Determine the [x, y] coordinate at the center of the cell enclosing the given text.  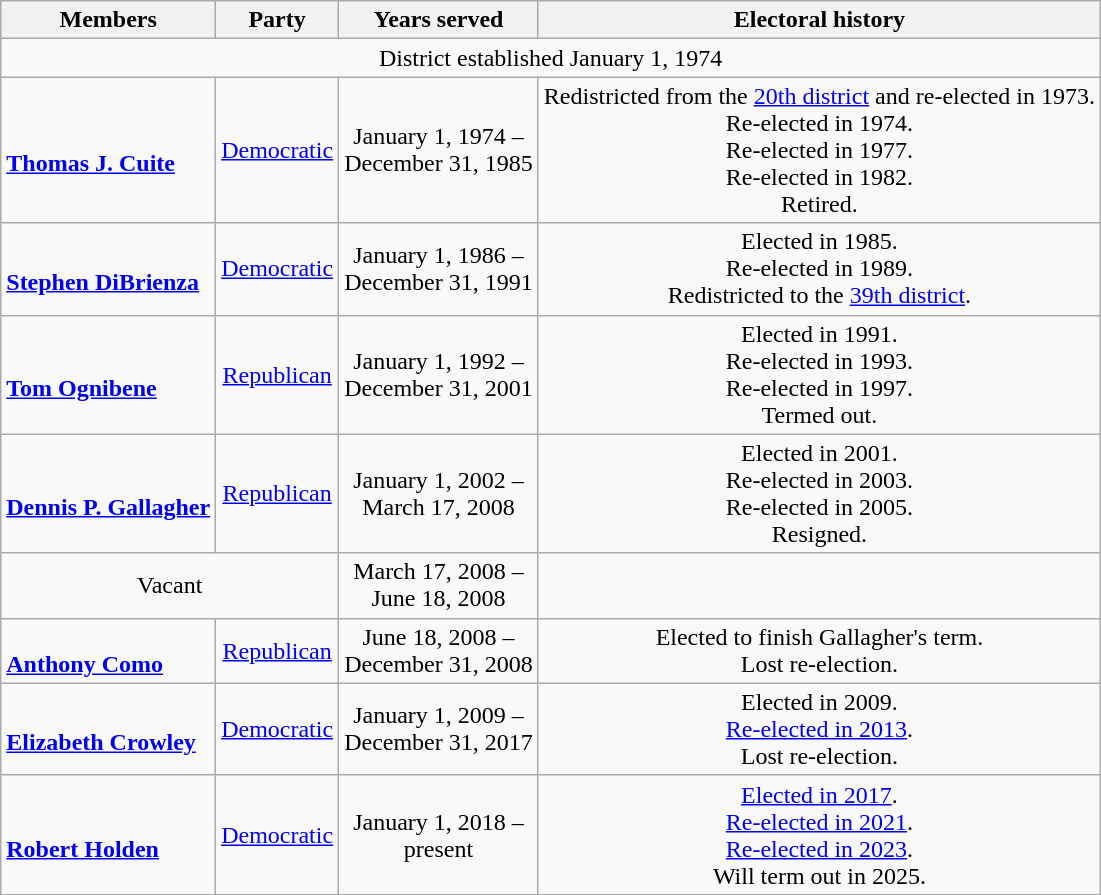
Vacant [170, 586]
Elected to finish Gallagher's term. Lost re-election. [819, 650]
Redistricted from the 20th district and re-elected in 1973. Re-elected in 1974. Re-elected in 1977. Re-elected in 1982. Retired. [819, 150]
Elected in 1985. Re-elected in 1989. Redistricted to the 39th district. [819, 269]
January 1, 2018 – present [439, 834]
Elizabeth Crowley [108, 729]
June 18, 2008 – December 31, 2008 [439, 650]
Years served [439, 20]
Tom Ognibene [108, 374]
January 1, 1992 – December 31, 2001 [439, 374]
Elected in 2001. Re-elected in 2003. Re-elected in 2005. Resigned. [819, 494]
Members [108, 20]
Elected in 1991. Re-elected in 1993. Re-elected in 1997. Termed out. [819, 374]
Electoral history [819, 20]
Thomas J. Cuite [108, 150]
Anthony Como [108, 650]
Stephen DiBrienza [108, 269]
Elected in 2009. Re-elected in 2013. Lost re-election. [819, 729]
Robert Holden [108, 834]
District established January 1, 1974 [551, 58]
January 1, 1986 – December 31, 1991 [439, 269]
Dennis P. Gallagher [108, 494]
Elected in 2017. Re-elected in 2021. Re-elected in 2023. Will term out in 2025. [819, 834]
January 1, 1974 – December 31, 1985 [439, 150]
January 1, 2009 – December 31, 2017 [439, 729]
January 1, 2002 – March 17, 2008 [439, 494]
March 17, 2008 – June 18, 2008 [439, 586]
Party [278, 20]
